Search for the cell housing the specified text and yield its (x, y) center coordinate. 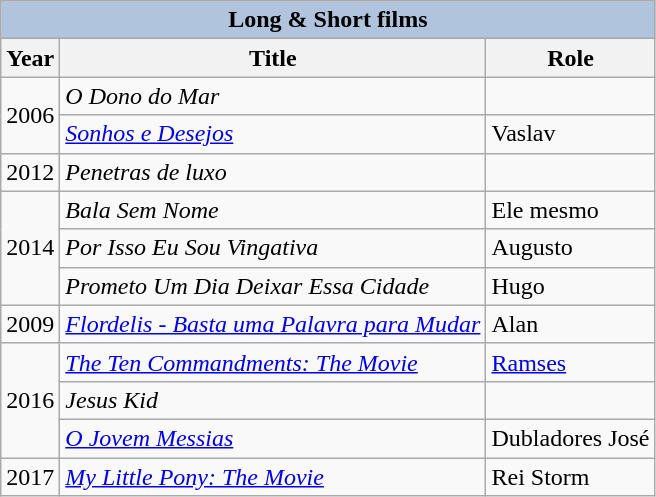
My Little Pony: The Movie (273, 477)
O Dono do Mar (273, 96)
Por Isso Eu Sou Vingativa (273, 248)
Title (273, 58)
2017 (30, 477)
2012 (30, 172)
Year (30, 58)
Ele mesmo (570, 210)
2009 (30, 324)
Vaslav (570, 134)
The Ten Commandments: The Movie (273, 362)
Penetras de luxo (273, 172)
Long & Short films (328, 20)
Role (570, 58)
Flordelis - Basta uma Palavra para Mudar (273, 324)
2016 (30, 400)
2014 (30, 248)
Bala Sem Nome (273, 210)
O Jovem Messias (273, 438)
Jesus Kid (273, 400)
Prometo Um Dia Deixar Essa Cidade (273, 286)
Ramses (570, 362)
2006 (30, 115)
Alan (570, 324)
Dubladores José (570, 438)
Sonhos e Desejos (273, 134)
Augusto (570, 248)
Rei Storm (570, 477)
Hugo (570, 286)
